Scan for the cell matching the given text and deliver its (X, Y) coordinate at center. 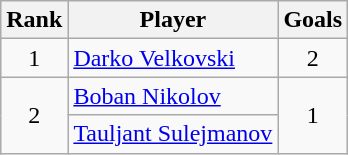
Rank (34, 20)
Tauljant Sulejmanov (173, 134)
Player (173, 20)
Boban Nikolov (173, 96)
Darko Velkovski (173, 58)
Goals (313, 20)
